Locate the cell with the specified text and output its [x, y] center coordinate. 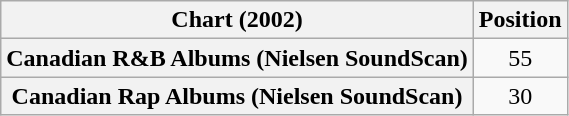
Chart (2002) [238, 20]
30 [520, 96]
55 [520, 58]
Position [520, 20]
Canadian R&B Albums (Nielsen SoundScan) [238, 58]
Canadian Rap Albums (Nielsen SoundScan) [238, 96]
